Find where the given text appears and provide that cell's center as [X, Y] coordinate. 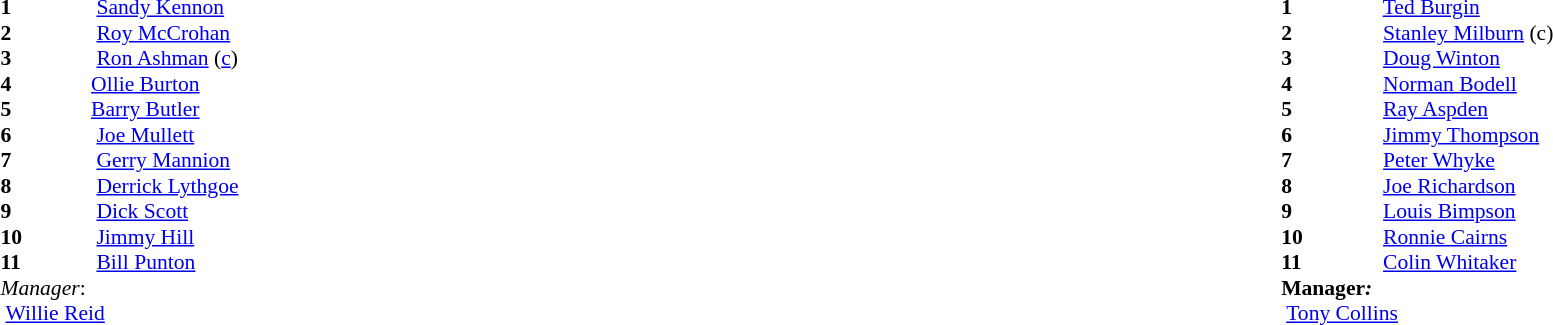
Peter Whyke [1462, 161]
Jimmy Thompson [1462, 135]
Doug Winton [1462, 59]
Louis Bimpson [1462, 211]
Derrick Lythgoe [162, 186]
Ronnie Cairns [1462, 237]
Gerry Mannion [162, 161]
Norman Bodell [1462, 84]
Ollie Burton [162, 84]
Roy McCrohan [162, 33]
Ray Aspden [1462, 109]
Dick Scott [162, 211]
Jimmy Hill [162, 237]
Bill Punton [162, 263]
Ron Ashman (c) [162, 59]
Colin Whitaker [1462, 263]
Stanley Milburn (c) [1462, 33]
Joe Mullett [162, 135]
Barry Butler [162, 109]
Joe Richardson [1462, 186]
